Provide the [x, y] coordinate of the cell's center where the given text is located.  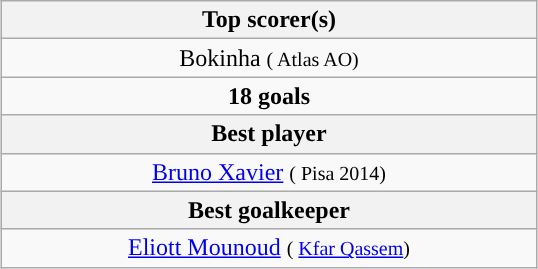
Eliott Mounoud ( Kfar Qassem) [269, 248]
18 goals [269, 96]
Bruno Xavier ( Pisa 2014) [269, 172]
Bokinha ( Atlas AO) [269, 58]
Best goalkeeper [269, 210]
Top scorer(s) [269, 20]
Best player [269, 134]
